For the text-containing cell, return its midpoint in (x, y) coordinate format. 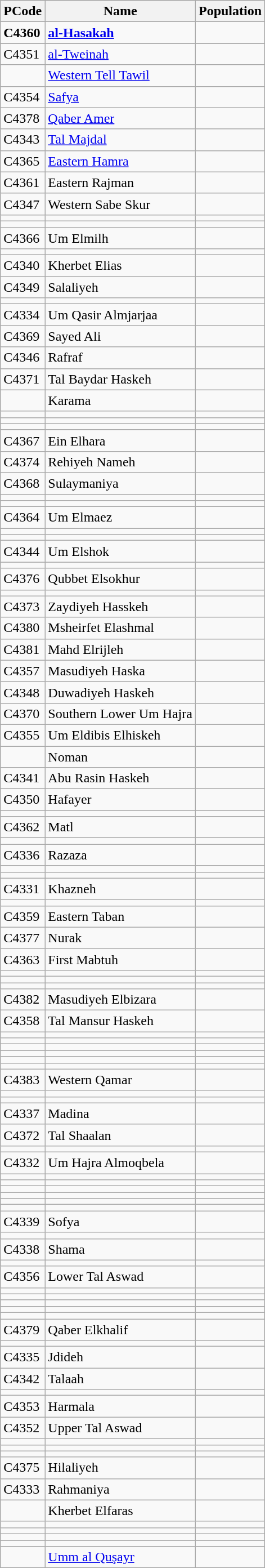
Southern Lower Um Hajra (120, 714)
Upper Tal Aswad (120, 1428)
Eastern Hamra (120, 161)
Western Qamar (120, 1080)
Eastern Taban (120, 916)
C4350 (23, 800)
Noman (120, 756)
Shama (120, 1249)
Eastern Rajman (120, 182)
C4339 (23, 1222)
Sulaymaniya (120, 483)
C4335 (23, 1357)
PCode (23, 11)
Sayed Ali (120, 336)
al-Tweinah (120, 54)
C4348 (23, 692)
C4358 (23, 1021)
C4375 (23, 1468)
Um Hajra Almoqbela (120, 1162)
C4360 (23, 33)
Khazneh (120, 889)
C4381 (23, 649)
Um Elmaez (120, 518)
C4379 (23, 1330)
C4353 (23, 1406)
C4376 (23, 579)
Um Eldibis Elhiskeh (120, 735)
Mahd Elrijleh (120, 649)
C4343 (23, 140)
al-Hasakah (120, 33)
C4364 (23, 518)
C4344 (23, 551)
Masudiyeh Elbizara (120, 1000)
C4337 (23, 1113)
C4346 (23, 358)
C4363 (23, 959)
C4334 (23, 315)
Tal Baydar Haskeh (120, 379)
C4371 (23, 379)
C4332 (23, 1162)
Umm al Quşayr (120, 1557)
Kherbet Elfaras (120, 1511)
C4359 (23, 916)
Duwadiyeh Haskeh (120, 692)
Tal Mansur Haskeh (120, 1021)
C4373 (23, 607)
Tal Majdal (120, 140)
Kherbet Elias (120, 266)
C4333 (23, 1489)
Talaah (120, 1379)
Nurak (120, 938)
Sofya (120, 1222)
C4338 (23, 1249)
Matl (120, 827)
Masudiyeh Haska (120, 671)
C4368 (23, 483)
C4354 (23, 97)
Salaliyeh (120, 287)
C4341 (23, 778)
First Mabtuh (120, 959)
Abu Rasin Haskeh (120, 778)
C4361 (23, 182)
Qubbet Elsokhur (120, 579)
Rehiyeh Nameh (120, 462)
Hafayer (120, 800)
Um Elmilh (120, 238)
Tal Shaalan (120, 1135)
C4377 (23, 938)
C4367 (23, 440)
C4347 (23, 204)
C4374 (23, 462)
Qaber Amer (120, 118)
C4380 (23, 628)
Jdideh (120, 1357)
Population (230, 11)
C4366 (23, 238)
Ein Elhara (120, 440)
C4352 (23, 1428)
C4369 (23, 336)
C4342 (23, 1379)
Harmala (120, 1406)
Um Elshok (120, 551)
C4336 (23, 855)
Rafraf (120, 358)
C4370 (23, 714)
Rahmaniya (120, 1489)
C4383 (23, 1080)
Msheirfet Elashmal (120, 628)
C4349 (23, 287)
C4340 (23, 266)
Name (120, 11)
Razaza (120, 855)
C4356 (23, 1277)
Qaber Elkhalif (120, 1330)
C4351 (23, 54)
C4365 (23, 161)
C4382 (23, 1000)
Hilaliyeh (120, 1468)
Um Qasir Almjarjaa (120, 315)
C4362 (23, 827)
Western Sabe Skur (120, 204)
C4378 (23, 118)
Lower Tal Aswad (120, 1277)
C4331 (23, 889)
Safya (120, 97)
Karama (120, 400)
Madina (120, 1113)
Western Tell Tawil (120, 75)
Zaydiyeh Hasskeh (120, 607)
C4355 (23, 735)
C4357 (23, 671)
C4372 (23, 1135)
